Locate the cell with the specified text and output its (x, y) center coordinate. 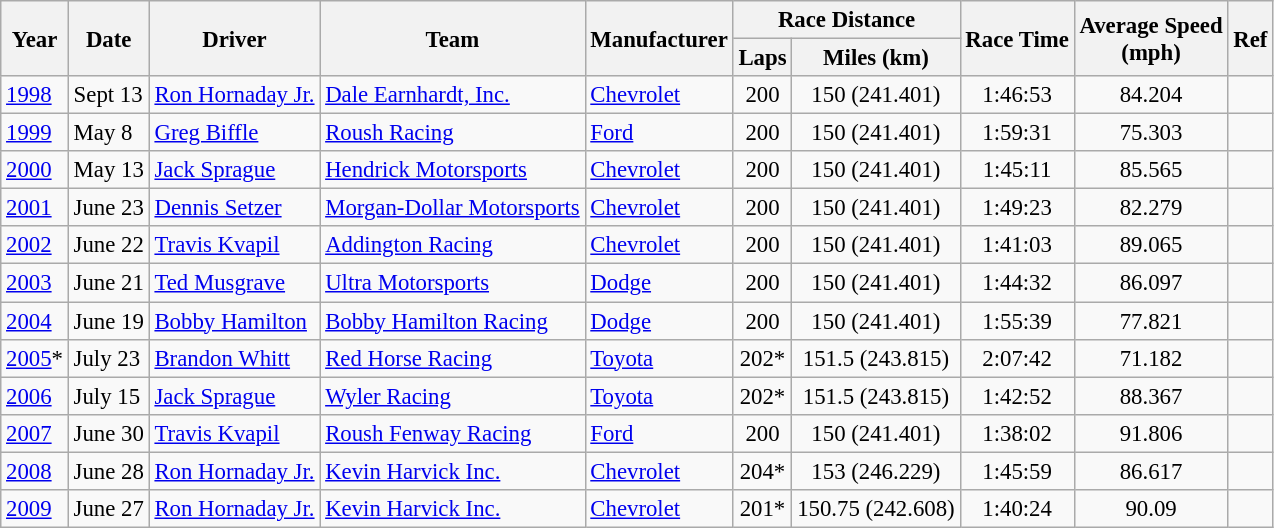
June 19 (108, 321)
1:59:31 (1017, 133)
Manufacturer (659, 38)
2005* (35, 358)
Addington Racing (452, 245)
82.279 (1151, 208)
Team (452, 38)
1999 (35, 133)
Bobby Hamilton Racing (452, 321)
May 8 (108, 133)
Morgan-Dollar Motorsports (452, 208)
Laps (762, 58)
Ultra Motorsports (452, 283)
84.204 (1151, 95)
2000 (35, 170)
1:45:59 (1017, 471)
Driver (234, 38)
2002 (35, 245)
2009 (35, 509)
Roush Racing (452, 133)
86.097 (1151, 283)
1:45:11 (1017, 170)
2008 (35, 471)
Miles (km) (876, 58)
1:38:02 (1017, 433)
Bobby Hamilton (234, 321)
June 23 (108, 208)
2007 (35, 433)
2006 (35, 396)
June 21 (108, 283)
Greg Biffle (234, 133)
89.065 (1151, 245)
June 28 (108, 471)
150.75 (242.608) (876, 509)
Dale Earnhardt, Inc. (452, 95)
July 15 (108, 396)
1:46:53 (1017, 95)
77.821 (1151, 321)
86.617 (1151, 471)
Roush Fenway Racing (452, 433)
Ted Musgrave (234, 283)
153 (246.229) (876, 471)
91.806 (1151, 433)
1:41:03 (1017, 245)
May 13 (108, 170)
2:07:42 (1017, 358)
201* (762, 509)
Red Horse Racing (452, 358)
90.09 (1151, 509)
2001 (35, 208)
June 22 (108, 245)
Average Speed(mph) (1151, 38)
1:42:52 (1017, 396)
75.303 (1151, 133)
71.182 (1151, 358)
1:40:24 (1017, 509)
204* (762, 471)
2003 (35, 283)
Hendrick Motorsports (452, 170)
2004 (35, 321)
Ref (1250, 38)
Race Time (1017, 38)
1:49:23 (1017, 208)
1:55:39 (1017, 321)
Wyler Racing (452, 396)
July 23 (108, 358)
85.565 (1151, 170)
June 30 (108, 433)
June 27 (108, 509)
Date (108, 38)
1:44:32 (1017, 283)
1998 (35, 95)
Race Distance (846, 20)
88.367 (1151, 396)
Year (35, 38)
Sept 13 (108, 95)
Dennis Setzer (234, 208)
Brandon Whitt (234, 358)
